For the text-containing cell, return its midpoint in (x, y) coordinate format. 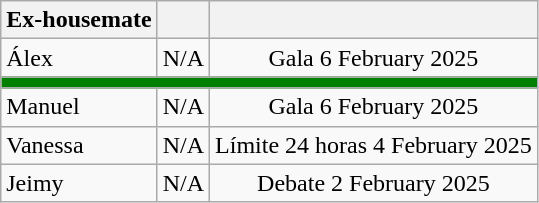
Manuel (79, 107)
Límite 24 horas 4 February 2025 (374, 145)
Ex-housemate (79, 20)
Jeimy (79, 183)
Álex (79, 58)
Vanessa (79, 145)
Debate 2 February 2025 (374, 183)
